Return [x, y] of the center of cell containing provided text 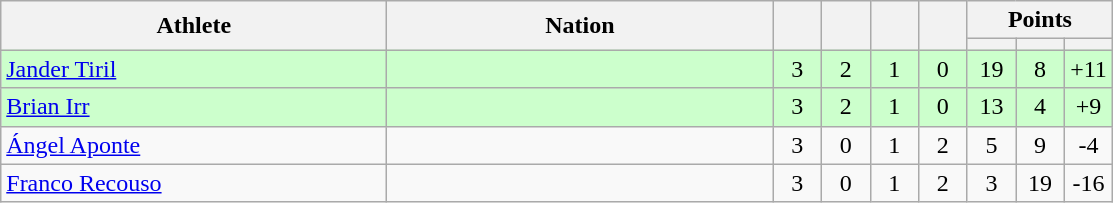
Jander Tiril [194, 69]
Nation [580, 26]
8 [1040, 69]
Ángel Aponte [194, 145]
9 [1040, 145]
Brian Irr [194, 107]
Athlete [194, 26]
+11 [1088, 69]
5 [992, 145]
+9 [1088, 107]
13 [992, 107]
-4 [1088, 145]
-16 [1088, 183]
Franco Recouso [194, 183]
Points [1040, 20]
4 [1040, 107]
